Locate the cell with the specified text and output its (X, Y) center coordinate. 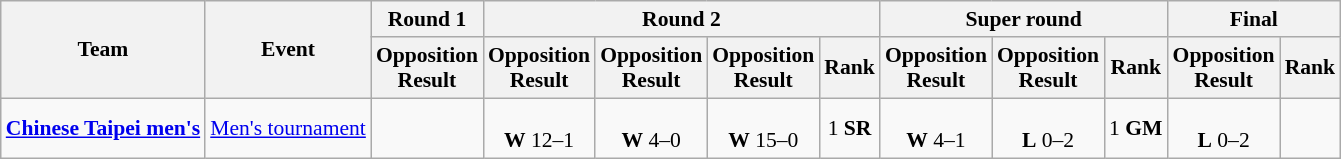
Round 1 (427, 19)
Super round (1024, 19)
W 4–1 (936, 128)
Men's tournament (288, 128)
W 12–1 (539, 128)
Final (1254, 19)
Event (288, 50)
1 GM (1136, 128)
Round 2 (682, 19)
Chinese Taipei men's (103, 128)
Team (103, 50)
W 15–0 (763, 128)
W 4–0 (651, 128)
1 SR (850, 128)
